Pinpoint the cell where the given text exists, returning its [X, Y] midpoint coordinate. 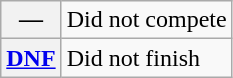
— [31, 20]
DNF [31, 58]
Did not finish [146, 58]
Did not compete [146, 20]
